For the text-containing cell, return its midpoint in [X, Y] coordinate format. 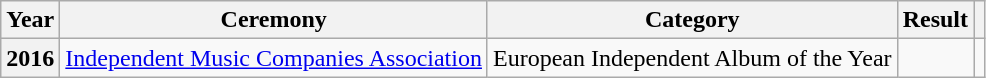
Result [935, 20]
Ceremony [274, 20]
Independent Music Companies Association [274, 58]
European Independent Album of the Year [692, 58]
Year [30, 20]
Category [692, 20]
2016 [30, 58]
